Identify which cell holds the provided text, then report its (X, Y) central coordinate. 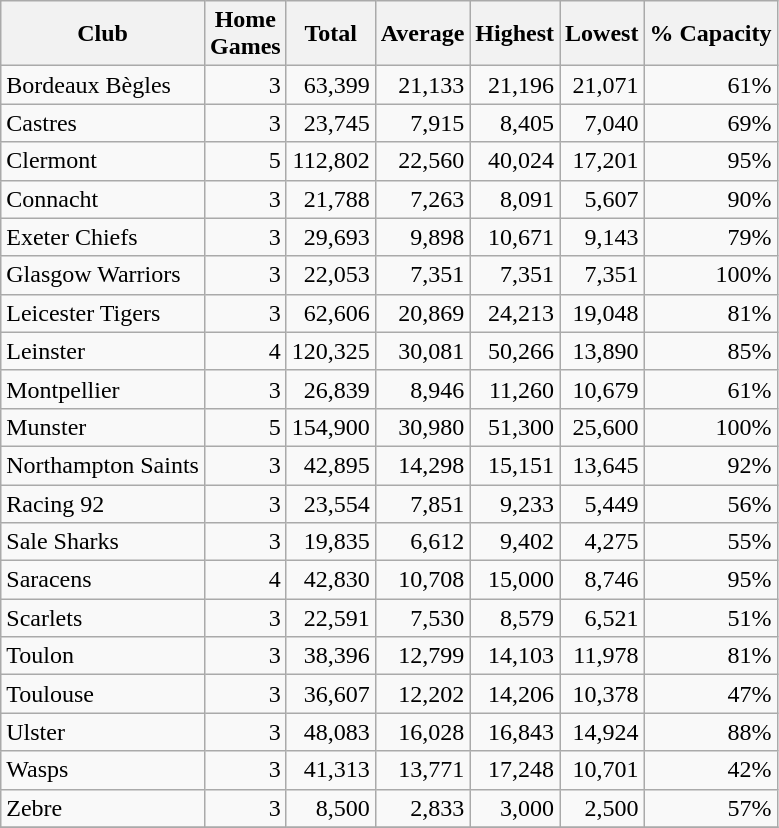
Glasgow Warriors (103, 275)
3,000 (515, 808)
Munster (103, 427)
23,554 (330, 503)
6,612 (422, 542)
Clermont (103, 161)
Highest (515, 34)
85% (710, 351)
30,980 (422, 427)
2,833 (422, 808)
7,851 (422, 503)
21,788 (330, 199)
Northampton Saints (103, 465)
22,053 (330, 275)
50,266 (515, 351)
5,607 (602, 199)
10,671 (515, 237)
7,530 (422, 618)
% Capacity (710, 34)
15,000 (515, 580)
11,260 (515, 389)
15,151 (515, 465)
Club (103, 34)
13,771 (422, 770)
14,103 (515, 656)
2,500 (602, 808)
21,071 (602, 85)
56% (710, 503)
36,607 (330, 694)
Scarlets (103, 618)
16,028 (422, 732)
8,500 (330, 808)
Castres (103, 123)
10,708 (422, 580)
6,521 (602, 618)
Zebre (103, 808)
30,081 (422, 351)
10,701 (602, 770)
Saracens (103, 580)
25,600 (602, 427)
21,133 (422, 85)
24,213 (515, 313)
57% (710, 808)
Ulster (103, 732)
10,378 (602, 694)
13,645 (602, 465)
7,263 (422, 199)
22,560 (422, 161)
112,802 (330, 161)
29,693 (330, 237)
79% (710, 237)
20,869 (422, 313)
Total (330, 34)
40,024 (515, 161)
9,898 (422, 237)
8,579 (515, 618)
Bordeaux Bègles (103, 85)
Wasps (103, 770)
8,746 (602, 580)
51% (710, 618)
19,835 (330, 542)
Leinster (103, 351)
42,830 (330, 580)
120,325 (330, 351)
38,396 (330, 656)
42,895 (330, 465)
10,679 (602, 389)
21,196 (515, 85)
17,248 (515, 770)
HomeGames (245, 34)
7,915 (422, 123)
9,233 (515, 503)
17,201 (602, 161)
9,402 (515, 542)
154,900 (330, 427)
Lowest (602, 34)
5,449 (602, 503)
23,745 (330, 123)
92% (710, 465)
Toulon (103, 656)
12,202 (422, 694)
13,890 (602, 351)
26,839 (330, 389)
Montpellier (103, 389)
42% (710, 770)
41,313 (330, 770)
14,298 (422, 465)
Connacht (103, 199)
7,040 (602, 123)
11,978 (602, 656)
8,405 (515, 123)
19,048 (602, 313)
14,924 (602, 732)
47% (710, 694)
63,399 (330, 85)
14,206 (515, 694)
16,843 (515, 732)
Sale Sharks (103, 542)
12,799 (422, 656)
22,591 (330, 618)
Racing 92 (103, 503)
51,300 (515, 427)
69% (710, 123)
4,275 (602, 542)
Average (422, 34)
55% (710, 542)
90% (710, 199)
Exeter Chiefs (103, 237)
8,091 (515, 199)
62,606 (330, 313)
8,946 (422, 389)
9,143 (602, 237)
Toulouse (103, 694)
Leicester Tigers (103, 313)
88% (710, 732)
48,083 (330, 732)
